Detect which cell encompasses the target text, then output its [x, y] center coordinate. 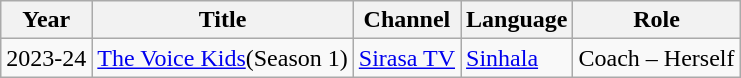
The Voice Kids(Season 1) [222, 58]
Channel [406, 20]
Sinhala [517, 58]
Role [656, 20]
2023-24 [46, 58]
Title [222, 20]
Coach – Herself [656, 58]
Sirasa TV [406, 58]
Language [517, 20]
Year [46, 20]
